Locate the cell with the specified text and output its (x, y) center coordinate. 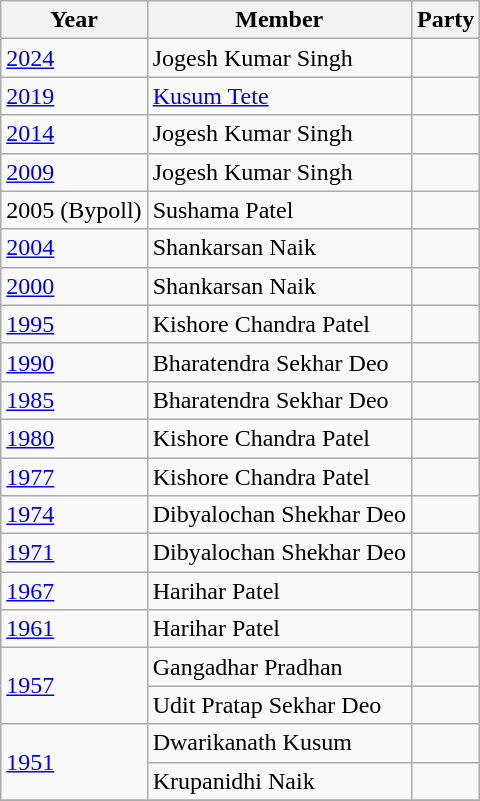
2000 (74, 286)
Kusum Tete (279, 96)
Party (445, 20)
1967 (74, 591)
1980 (74, 438)
1974 (74, 515)
2024 (74, 58)
2004 (74, 248)
2019 (74, 96)
1951 (74, 762)
2005 (Bypoll) (74, 210)
Udit Pratap Sekhar Deo (279, 705)
1990 (74, 362)
Sushama Patel (279, 210)
2009 (74, 172)
1957 (74, 686)
Krupanidhi Naik (279, 781)
Gangadhar Pradhan (279, 667)
1977 (74, 477)
Dwarikanath Kusum (279, 743)
1995 (74, 324)
1971 (74, 553)
2014 (74, 134)
1985 (74, 400)
Member (279, 20)
Year (74, 20)
1961 (74, 629)
